Extract the [x, y] coordinate from the center of the cell holding the provided text.  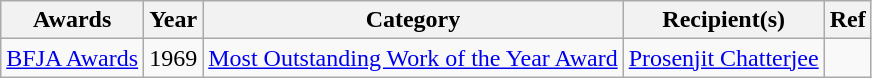
Ref [848, 20]
BFJA Awards [72, 58]
Awards [72, 20]
Recipient(s) [724, 20]
Prosenjit Chatterjee [724, 58]
1969 [174, 58]
Most Outstanding Work of the Year Award [413, 58]
Year [174, 20]
Category [413, 20]
